For the text-containing cell, return its midpoint in (x, y) coordinate format. 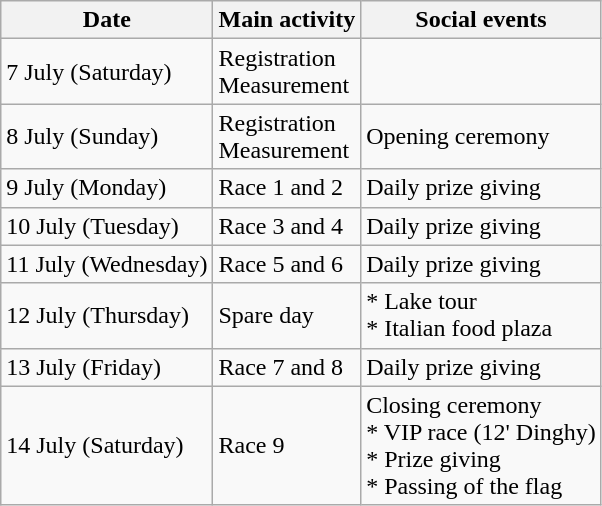
Closing ceremony * VIP race (12' Dinghy)* Prize giving* Passing of the flag (482, 446)
11 July (Wednesday) (107, 264)
Social events (482, 20)
Spare day (287, 316)
Date (107, 20)
Race 3 and 4 (287, 226)
10 July (Tuesday) (107, 226)
* Lake tour* Italian food plaza (482, 316)
7 July (Saturday) (107, 72)
13 July (Friday) (107, 367)
Race 1 and 2 (287, 188)
Race 5 and 6 (287, 264)
Opening ceremony (482, 136)
12 July (Thursday) (107, 316)
8 July (Sunday) (107, 136)
14 July (Saturday) (107, 446)
9 July (Monday) (107, 188)
Race 7 and 8 (287, 367)
Race 9 (287, 446)
Main activity (287, 20)
